Extract the [x, y] coordinate from the center of the cell holding the provided text.  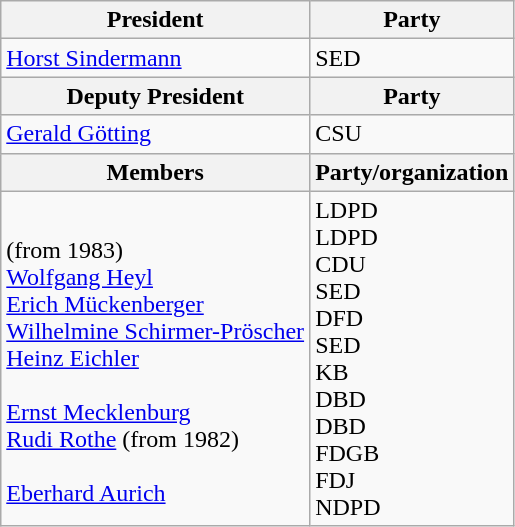
President [156, 20]
CSU [412, 134]
LDPDLDPDCDUSEDDFDSEDKBDBDDBDFDGBFDJNDPD [412, 358]
Gerald Götting [156, 134]
Horst Sindermann [156, 58]
Deputy President [156, 96]
SED [412, 58]
Members [156, 172]
Party/organization [412, 172]
(from 1983)Wolfgang HeylErich MückenbergerWilhelmine Schirmer-PröscherHeinz EichlerErnst MecklenburgRudi Rothe (from 1982)Eberhard Aurich [156, 358]
